Identify which cell holds the provided text, then report its (x, y) central coordinate. 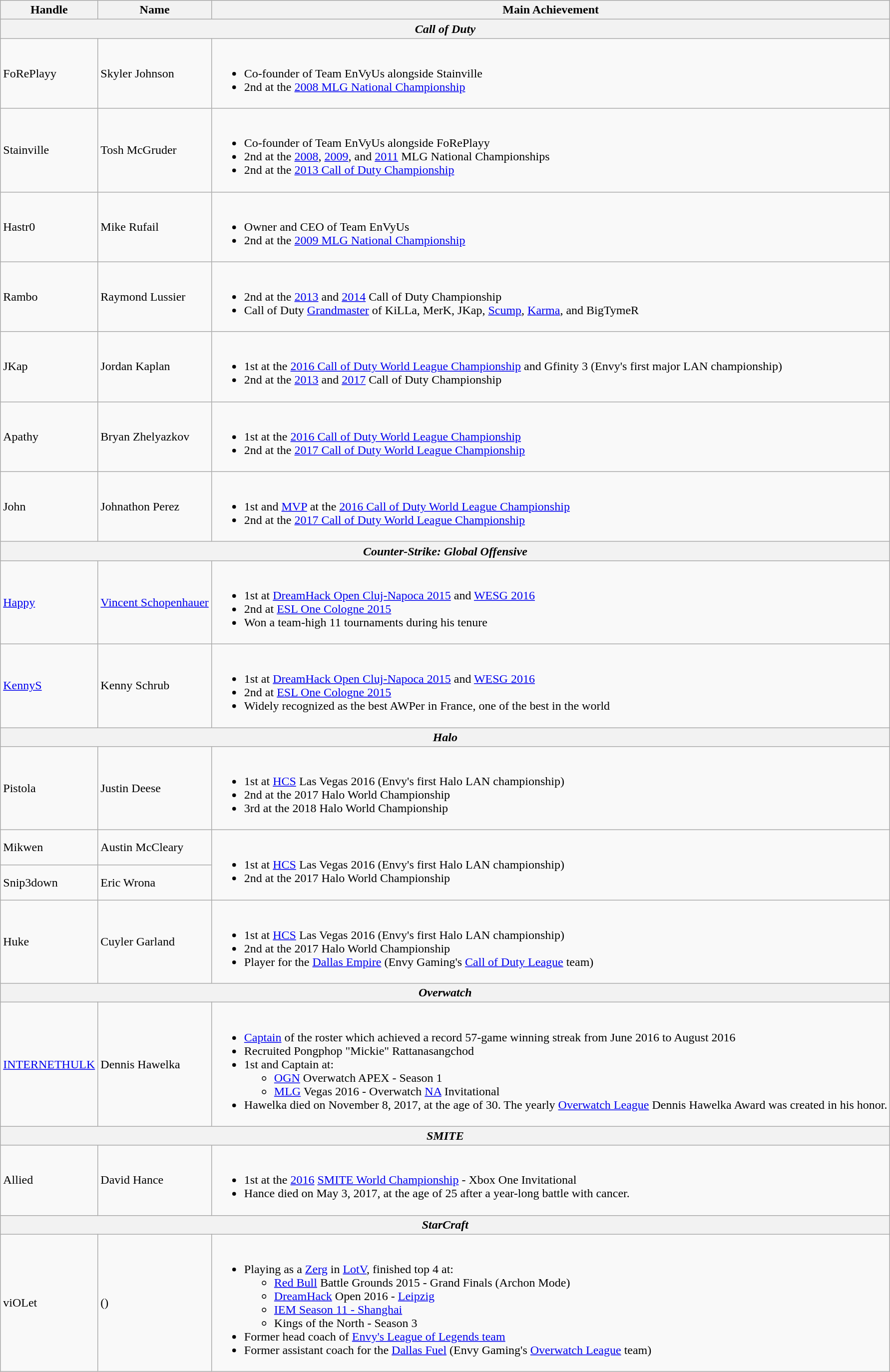
Owner and CEO of Team EnVyUs2nd at the 2009 MLG National Championship (550, 227)
Overwatch (445, 993)
Co-founder of Team EnVyUs alongside FoRePlayy2nd at the 2008, 2009, and 2011 MLG National Championships2nd at the 2013 Call of Duty Championship (550, 150)
Tosh McGruder (155, 150)
StarCraft (445, 1225)
Call of Duty (445, 29)
Dennis Hawelka (155, 1064)
Huke (49, 942)
Allied (49, 1180)
Rambo (49, 297)
Mike Rufail (155, 227)
Raymond Lussier (155, 297)
Pistola (49, 788)
1st at HCS Las Vegas 2016 (Envy's first Halo LAN championship)2nd at the 2017 Halo World Championship3rd at the 2018 Halo World Championship (550, 788)
David Hance (155, 1180)
SMITE (445, 1136)
Stainville (49, 150)
Main Achievement (550, 10)
Johnathon Perez (155, 506)
Jordan Kaplan (155, 367)
1st at the 2016 SMITE World Championship - Xbox One InvitationalHance died on May 3, 2017, at the age of 25 after a year-long battle with cancer. (550, 1180)
Name (155, 10)
Justin Deese (155, 788)
Eric Wrona (155, 883)
Counter-Strike: Global Offensive (445, 551)
Hastr0 (49, 227)
Apathy (49, 437)
2nd at the 2013 and 2014 Call of Duty ChampionshipCall of Duty Grandmaster of KiLLa, MerK, JKap, Scump, Karma, and BigTymeR (550, 297)
Austin McCleary (155, 848)
Halo (445, 737)
Co-founder of Team EnVyUs alongside Stainville2nd at the 2008 MLG National Championship (550, 73)
FoRePlayy (49, 73)
Happy (49, 602)
1st at the 2016 Call of Duty World League Championship2nd at the 2017 Call of Duty World League Championship (550, 437)
Bryan Zhelyazkov (155, 437)
KennyS (49, 685)
JKap (49, 367)
INTERNETHULK (49, 1064)
John (49, 506)
Cuyler Garland (155, 942)
viOLet (49, 1303)
1st at DreamHack Open Cluj-Napoca 2015 and WESG 20162nd at ESL One Cologne 2015Won a team-high 11 tournaments during his tenure (550, 602)
Vincent Schopenhauer (155, 602)
1st and MVP at the 2016 Call of Duty World League Championship2nd at the 2017 Call of Duty World League Championship (550, 506)
Mikwen (49, 848)
() (155, 1303)
Snip3down (49, 883)
Kenny Schrub (155, 685)
Handle (49, 10)
Skyler Johnson (155, 73)
1st at HCS Las Vegas 2016 (Envy's first Halo LAN championship)2nd at the 2017 Halo World Championship (550, 865)
